Output the [x, y] coordinate of the center of the cell containing the given text.  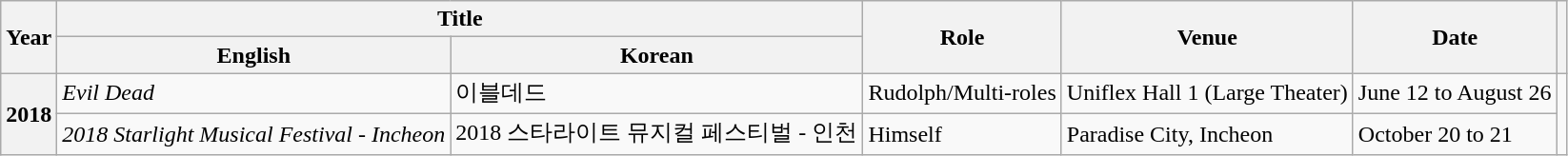
Rudolph/Multi-roles [962, 93]
October 20 to 21 [1455, 133]
Paradise City, Incheon [1207, 133]
Year [29, 37]
2018 [29, 114]
June 12 to August 26 [1455, 93]
English [253, 55]
2018 스타라이트 뮤지컬 페스티벌 - 인천 [657, 133]
Korean [657, 55]
이블데드 [657, 93]
Title [460, 19]
Uniflex Hall 1 (Large Theater) [1207, 93]
Date [1455, 37]
Venue [1207, 37]
2018 Starlight Musical Festival - Incheon [253, 133]
Himself [962, 133]
Evil Dead [253, 93]
Role [962, 37]
